Detect which cell encompasses the target text, then output its (x, y) center coordinate. 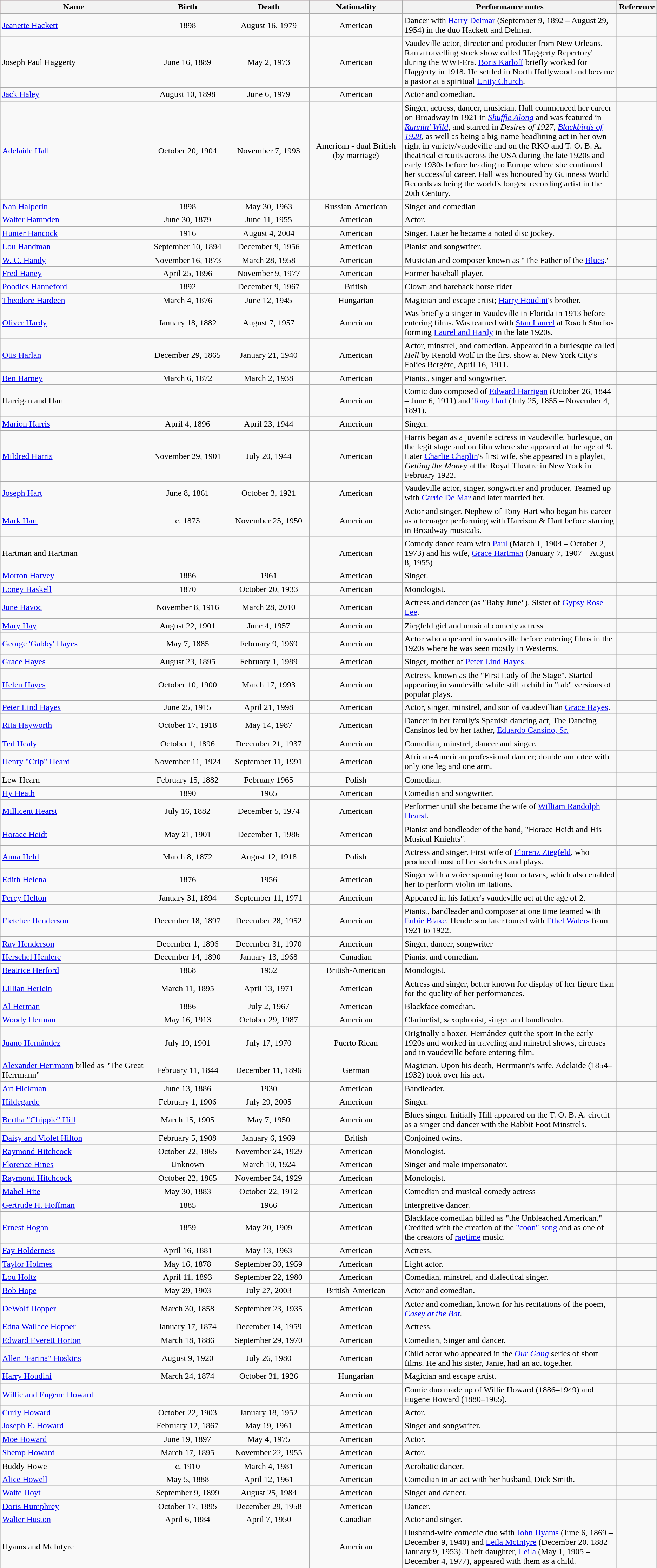
Lillian Herlein (74, 988)
January 6, 1969 (269, 1138)
August 9, 1920 (187, 1358)
Nationality (356, 7)
Lou Handman (74, 246)
August 23, 1895 (187, 661)
November 9, 1977 (269, 273)
1868 (187, 970)
W. C. Handy (74, 260)
August 10, 1898 (187, 94)
Performer until she became the wife of William Randolph Hearst. (510, 811)
March 2, 1938 (269, 378)
Moe Howard (74, 1439)
Magician. Upon his death, Herrmann's wife, Adelaide (1854–1932) took over his act. (510, 1070)
Hildegarde (74, 1102)
October 17, 1918 (187, 725)
1965 (269, 793)
Doris Humphrey (74, 1506)
1892 (187, 286)
c. 1873 (187, 521)
Ziegfeld girl and musical comedy actress (510, 625)
Actor and singer. Nephew of Tony Hart who began his career as a teenager performing with Harrison & Hart before starring in Broadway musicals. (510, 521)
1916 (187, 233)
Peter Lind Hayes (74, 707)
December 29, 1865 (187, 355)
August 7, 1957 (269, 323)
Jeanette Hackett (74, 25)
Actress and singer, better known for display of her figure than for the quality of her performances. (510, 988)
December 14, 1959 (269, 1327)
Woody Herman (74, 1020)
Comedian in an act with her husband, Dick Smith. (510, 1479)
July 20, 1944 (269, 456)
Unknown (187, 1165)
March 4, 1876 (187, 300)
April 6, 1884 (187, 1520)
Name (74, 7)
November 25, 1950 (269, 521)
Beatrice Herford (74, 970)
Bertha "Chippie" Hill (74, 1120)
Comic duo made up of Willie Howard (1886–1949) and Eugene Howard (1880–1965). (510, 1395)
African-American professional dancer; double amputee with only one leg and one arm. (510, 762)
Adelaide Hall (74, 150)
May 30, 1883 (187, 1191)
German (356, 1070)
July 2, 1967 (269, 1007)
December 18, 1897 (187, 921)
DeWolf Hopper (74, 1309)
April 12, 1961 (269, 1479)
Horace Heidt (74, 834)
July 19, 1901 (187, 1043)
Bandleader. (510, 1088)
Oliver Hardy (74, 323)
Russian-American (356, 206)
Curly Howard (74, 1412)
September 11, 1991 (269, 762)
Ted Healy (74, 744)
Morton Harvey (74, 576)
1966 (269, 1205)
1961 (269, 576)
Comedian and musical comedy actress (510, 1191)
October 17, 1895 (187, 1506)
May 2, 1973 (269, 62)
Florence Hines (74, 1165)
March 10, 1924 (269, 1165)
October 3, 1921 (269, 493)
Ben Harney (74, 378)
September 29, 1970 (269, 1340)
Millicent Hearst (74, 811)
Mark Hart (74, 521)
January 18, 1952 (269, 1412)
December 21, 1937 (269, 744)
October 20, 1904 (187, 150)
Blackface comedian billed as "the Unbleached American." Credited with the creation of the "coon" song and as one of the creators of ragtime music. (510, 1227)
March 17, 1895 (187, 1452)
Fay Holderness (74, 1250)
Musician and composer known as "The Father of the Blues." (510, 260)
Singer, dancer, songwriter (510, 943)
Child actor who appeared in the Our Gang series of short films. He and his sister, Janie, had an act together. (510, 1358)
December 9, 1956 (269, 246)
February 1, 1989 (269, 661)
May 30, 1963 (269, 206)
Hartman and Hartman (74, 553)
Actor and comedian, known for his recitations of the poem, Casey at the Bat. (510, 1309)
Clown and bareback horse rider (510, 286)
October 22, 1903 (187, 1412)
December 9, 1967 (269, 286)
December 1, 1986 (269, 834)
September 22, 1980 (269, 1277)
November 22, 1955 (269, 1452)
Light actor. (510, 1264)
November 11, 1924 (187, 762)
Shemp Howard (74, 1452)
Mabel Hite (74, 1191)
June 19, 1897 (187, 1439)
February 1965 (269, 780)
May 13, 1963 (269, 1250)
1885 (187, 1205)
Magician and escape artist; Harry Houdini's brother. (510, 300)
Poodles Hanneford (74, 286)
July 26, 1980 (269, 1358)
Helen Hayes (74, 685)
September 10, 1894 (187, 246)
May 29, 1903 (187, 1291)
August 22, 1901 (187, 625)
June 30, 1879 (187, 220)
Singer with a voice spanning four octaves, which also enabled her to perform violin imitations. (510, 880)
June 6, 1979 (269, 94)
Hy Heath (74, 793)
December 5, 1974 (269, 811)
May 20, 1909 (269, 1227)
August 4, 2004 (269, 233)
Singer. Later he became a noted disc jockey. (510, 233)
July 17, 1970 (269, 1043)
February 11, 1844 (187, 1070)
Joseph E. Howard (74, 1426)
Singer, mother of Peter Lind Hayes. (510, 661)
Walter Hampden (74, 220)
April 13, 1971 (269, 988)
June 4, 1957 (269, 625)
Nan Halperin (74, 206)
Waite Hoyt (74, 1493)
August 25, 1984 (269, 1493)
November 16, 1873 (187, 260)
Pianist and comedian. (510, 957)
October 29, 1987 (269, 1020)
Gertrude H. Hoffman (74, 1205)
Actor and singer. (510, 1520)
1890 (187, 793)
Interpretive dancer. (510, 1205)
March 4, 1981 (269, 1466)
Comedy dance team with Paul (March 1, 1904 – October 2, 1973) and his wife, Grace Hartman (January 7, 1907 – August 8, 1955) (510, 553)
Joseph Paul Haggerty (74, 62)
August 16, 1979 (269, 25)
1876 (187, 880)
Percy Helton (74, 898)
Comedian and songwriter. (510, 793)
Vaudeville actor, singer, songwriter and producer. Teamed up with Carrie De Mar and later married her. (510, 493)
Pianist and songwriter. (510, 246)
December 31, 1970 (269, 943)
April 23, 1944 (269, 424)
Dancer in her family's Spanish dancing act, The Dancing Cansinos led by her father, Eduardo Cansino, Sr. (510, 725)
Lew Hearn (74, 780)
Former baseball player. (510, 273)
Conjoined twins. (510, 1138)
Performance notes (510, 7)
May 19, 1961 (269, 1426)
Birth (187, 7)
November 7, 1993 (269, 150)
Pianist, singer and songwriter. (510, 378)
May 7, 1950 (269, 1120)
Herschel Henlere (74, 957)
October 10, 1900 (187, 685)
Walter Huston (74, 1520)
Dancer with Harry Delmar (September 9, 1892 – August 29, 1954) in the duo Hackett and Delmar. (510, 25)
Alexander Herrmann billed as "The Great Herrmann" (74, 1070)
Mary Hay (74, 625)
Grace Hayes (74, 661)
Dancer. (510, 1506)
June 16, 1889 (187, 62)
Appeared in his father's vaudeville act at the age of 2. (510, 898)
Edna Wallace Hopper (74, 1327)
Mildred Harris (74, 456)
Singer and songwriter. (510, 1426)
George 'Gabby' Hayes (74, 643)
April 21, 1998 (269, 707)
1952 (269, 970)
October 1, 1896 (187, 744)
Acrobatic dancer. (510, 1466)
June 12, 1945 (269, 300)
September 30, 1959 (269, 1264)
Willie and Eugene Howard (74, 1395)
April 16, 1881 (187, 1250)
January 31, 1894 (187, 898)
Ernest Hogan (74, 1227)
June 11, 1955 (269, 220)
Actress and dancer (as "Baby June"). Sister of Gypsy Rose Lee. (510, 607)
Art Hickman (74, 1088)
Singer and comedian (510, 206)
June 25, 1915 (187, 707)
May 4, 1975 (269, 1439)
Harrigan and Hart (74, 401)
Theodore Hardeen (74, 300)
Comedian, minstrel, and dialectical singer. (510, 1277)
1870 (187, 589)
Comic duo composed of Edward Harrigan (October 26, 1844 – June 6, 1911) and Tony Hart (July 25, 1855 – November 4, 1891). (510, 401)
Hunter Hancock (74, 233)
Bob Hope (74, 1291)
February 5, 1908 (187, 1138)
Taylor Holmes (74, 1264)
April 25, 1896 (187, 273)
Fred Haney (74, 273)
Daisy and Violet Hilton (74, 1138)
October 31, 1926 (269, 1376)
Alice Howell (74, 1479)
November 8, 1916 (187, 607)
June 13, 1886 (187, 1088)
1859 (187, 1227)
Anna Held (74, 857)
August 12, 1918 (269, 857)
Clarinetist, saxophonist, singer and bandleader. (510, 1020)
December 14, 1890 (187, 957)
April 4, 1896 (187, 424)
April 7, 1950 (269, 1520)
Allen "Farina" Hoskins (74, 1358)
March 6, 1872 (187, 378)
September 11, 1971 (269, 898)
1930 (269, 1088)
Death (269, 7)
March 11, 1895 (187, 988)
Comedian, Singer and dancer. (510, 1340)
June Havoc (74, 607)
January 17, 1874 (187, 1327)
March 15, 1905 (187, 1120)
March 24, 1874 (187, 1376)
Henry "Crip" Heard (74, 762)
May 21, 1901 (187, 834)
Jack Haley (74, 94)
Pianist and bandleader of the band, "Horace Heidt and His Musical Knights". (510, 834)
July 27, 2003 (269, 1291)
March 17, 1993 (269, 685)
October 22, 1912 (269, 1191)
May 16, 1913 (187, 1020)
Singer and dancer. (510, 1493)
May 7, 1885 (187, 643)
Comedian. (510, 780)
Harry Houdini (74, 1376)
Actor, singer, minstrel, and son of vaudevillian Grace Hayes. (510, 707)
February 15, 1882 (187, 780)
December 1, 1896 (187, 943)
Singer and male impersonator. (510, 1165)
Blues singer. Initially Hill appeared on the T. O. B. A. circuit as a singer and dancer with the Rabbit Foot Minstrels. (510, 1120)
March 8, 1872 (187, 857)
March 28, 2010 (269, 607)
November 29, 1901 (187, 456)
Magician and escape artist. (510, 1376)
September 23, 1935 (269, 1309)
May 14, 1987 (269, 725)
January 13, 1968 (269, 957)
Buddy Howe (74, 1466)
July 29, 2005 (269, 1102)
January 18, 1882 (187, 323)
Reference (637, 7)
American - dual British (by marriage) (356, 150)
April 11, 1893 (187, 1277)
Actress, known as the "First Lady of the Stage". Started appearing in vaudeville while still a child in "tab" versions of popular plays. (510, 685)
Al Herman (74, 1007)
Joseph Hart (74, 493)
October 20, 1933 (269, 589)
Lou Holtz (74, 1277)
c. 1910 (187, 1466)
Otis Harlan (74, 355)
Edward Everett Horton (74, 1340)
Hyams and McIntyre (74, 1547)
May 5, 1888 (187, 1479)
Puerto Rican (356, 1043)
March 18, 1886 (187, 1340)
Loney Haskell (74, 589)
Actor who appeared in vaudeville before entering films in the 1920s where he was seen mostly in Westerns. (510, 643)
July 16, 1882 (187, 811)
February 9, 1969 (269, 643)
Marion Harris (74, 424)
March 28, 1958 (269, 260)
June 8, 1861 (187, 493)
February 12, 1867 (187, 1426)
February 1, 1906 (187, 1102)
Edith Helena (74, 880)
Pianist, bandleader and composer at one time teamed with Eubie Blake. Henderson later toured with Ethel Waters from 1921 to 1922. (510, 921)
December 28, 1952 (269, 921)
Comedian, minstrel, dancer and singer. (510, 744)
1956 (269, 880)
May 16, 1878 (187, 1264)
Fletcher Henderson (74, 921)
December 11, 1896 (269, 1070)
Juano Hernández (74, 1043)
Rita Hayworth (74, 725)
March 30, 1858 (187, 1309)
September 9, 1899 (187, 1493)
Blackface comedian. (510, 1007)
Actress and singer. First wife of Florenz Ziegfeld, who produced most of her sketches and plays. (510, 857)
December 29, 1958 (269, 1506)
January 21, 1940 (269, 355)
Ray Henderson (74, 943)
